From the cell containing the given text, extract its center point as [X, Y] coordinate. 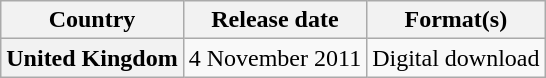
4 November 2011 [274, 58]
Release date [274, 20]
Country [92, 20]
Format(s) [456, 20]
United Kingdom [92, 58]
Digital download [456, 58]
